For the text-containing cell, return its midpoint in (x, y) coordinate format. 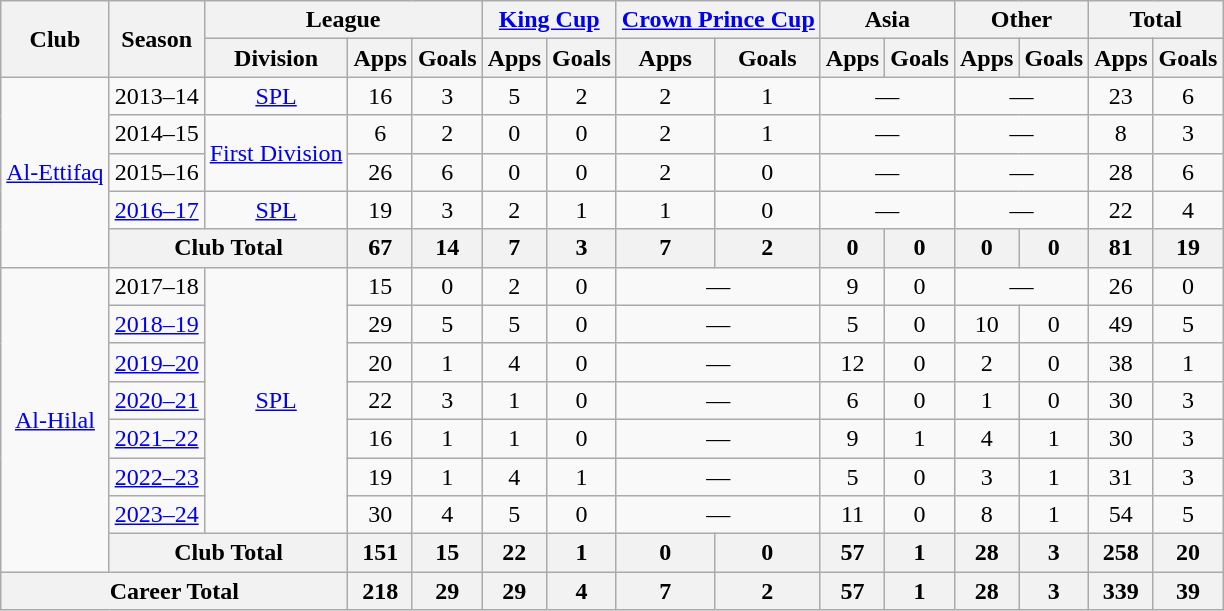
54 (1121, 515)
Crown Prince Cup (718, 20)
Al-Ettifaq (55, 172)
151 (380, 553)
Division (276, 58)
23 (1121, 96)
King Cup (549, 20)
2013–14 (156, 96)
2019–20 (156, 362)
2017–18 (156, 286)
2016–17 (156, 210)
League (343, 20)
2021–22 (156, 438)
Season (156, 39)
11 (852, 515)
2015–16 (156, 172)
Total (1156, 20)
258 (1121, 553)
49 (1121, 324)
2022–23 (156, 477)
38 (1121, 362)
31 (1121, 477)
218 (380, 591)
2023–24 (156, 515)
2018–19 (156, 324)
Other (1021, 20)
2014–15 (156, 134)
Career Total (174, 591)
First Division (276, 153)
2020–21 (156, 400)
Club (55, 39)
81 (1121, 248)
12 (852, 362)
10 (986, 324)
67 (380, 248)
339 (1121, 591)
14 (447, 248)
Al-Hilal (55, 419)
Asia (887, 20)
39 (1188, 591)
